Find where the given text appears and provide that cell's center as [X, Y] coordinate. 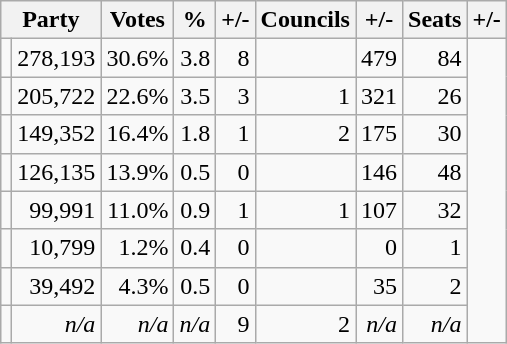
13.9% [138, 172]
149,352 [56, 134]
Seats [435, 20]
3.5 [195, 96]
479 [380, 58]
175 [380, 134]
9 [236, 324]
35 [380, 286]
1.8 [195, 134]
10,799 [56, 248]
0.4 [195, 248]
Councils [305, 20]
8 [236, 58]
Votes [138, 20]
4.3% [138, 286]
146 [380, 172]
3 [236, 96]
% [195, 20]
26 [435, 96]
16.4% [138, 134]
0.9 [195, 210]
22.6% [138, 96]
11.0% [138, 210]
278,193 [56, 58]
321 [380, 96]
205,722 [56, 96]
32 [435, 210]
3.8 [195, 58]
30.6% [138, 58]
126,135 [56, 172]
Party [51, 20]
30 [435, 134]
48 [435, 172]
1.2% [138, 248]
84 [435, 58]
107 [380, 210]
99,991 [56, 210]
39,492 [56, 286]
